Return the (X, Y) coordinate for the center point of the cell that contains the specified text.  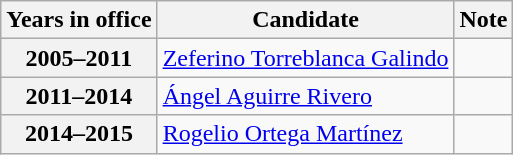
Candidate (306, 20)
2011–2014 (79, 96)
2005–2011 (79, 58)
Note (484, 20)
Rogelio Ortega Martínez (306, 134)
2014–2015 (79, 134)
Years in office (79, 20)
Zeferino Torreblanca Galindo (306, 58)
Ángel Aguirre Rivero (306, 96)
